Capture the cell that displays the provided text and extract its (x, y) central coordinate. 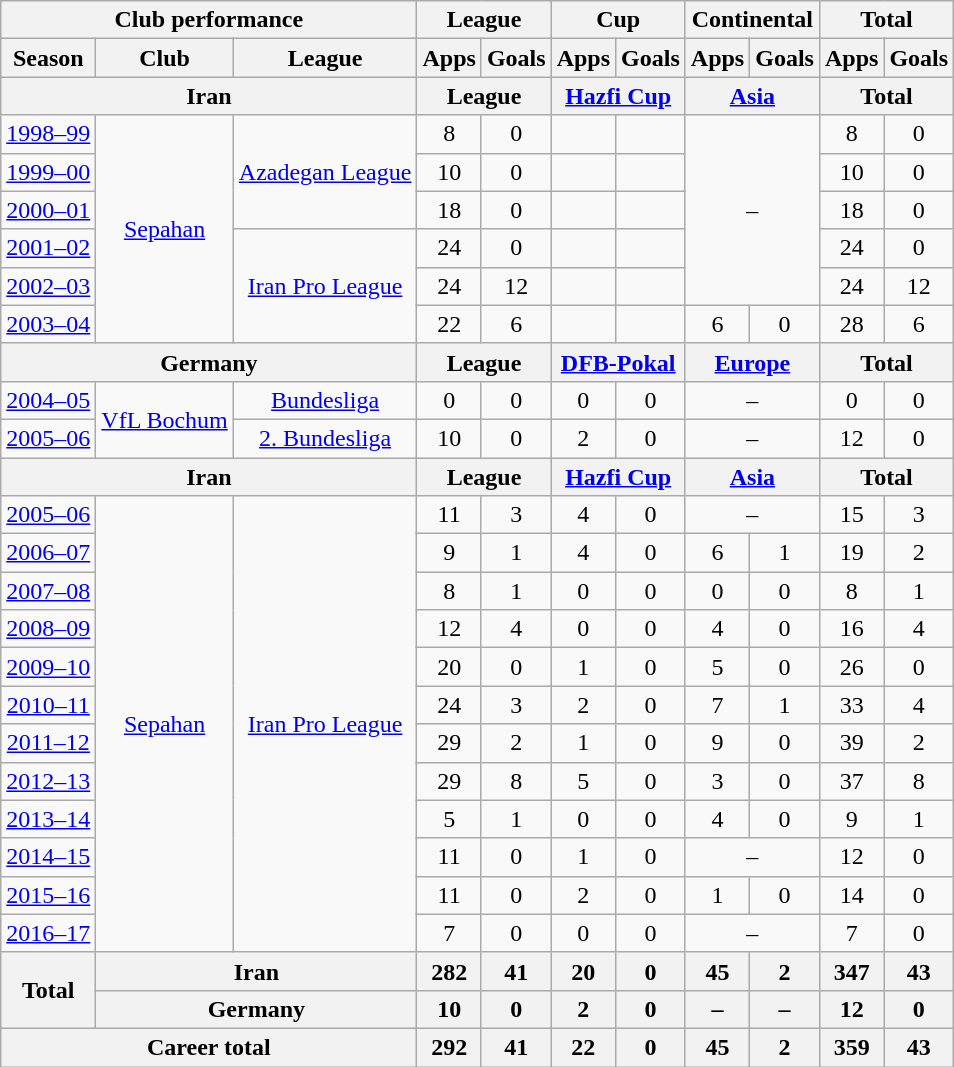
28 (851, 324)
2011–12 (48, 743)
2013–14 (48, 819)
Continental (752, 20)
2009–10 (48, 667)
16 (851, 629)
2000–01 (48, 210)
15 (851, 515)
Club (164, 58)
1999–00 (48, 172)
347 (851, 971)
Europe (752, 362)
2012–13 (48, 781)
2016–17 (48, 933)
Cup (618, 20)
33 (851, 705)
39 (851, 743)
Bundesliga (325, 400)
2006–07 (48, 553)
Azadegan League (325, 172)
2004–05 (48, 400)
26 (851, 667)
Career total (209, 1047)
DFB-Pokal (618, 362)
2002–03 (48, 286)
282 (449, 971)
2001–02 (48, 248)
19 (851, 553)
292 (449, 1047)
37 (851, 781)
2010–11 (48, 705)
2015–16 (48, 895)
2008–09 (48, 629)
14 (851, 895)
Club performance (209, 20)
2014–15 (48, 857)
2003–04 (48, 324)
359 (851, 1047)
VfL Bochum (164, 419)
Season (48, 58)
2. Bundesliga (325, 438)
1998–99 (48, 134)
2007–08 (48, 591)
